Capture the cell that displays the provided text and extract its (X, Y) central coordinate. 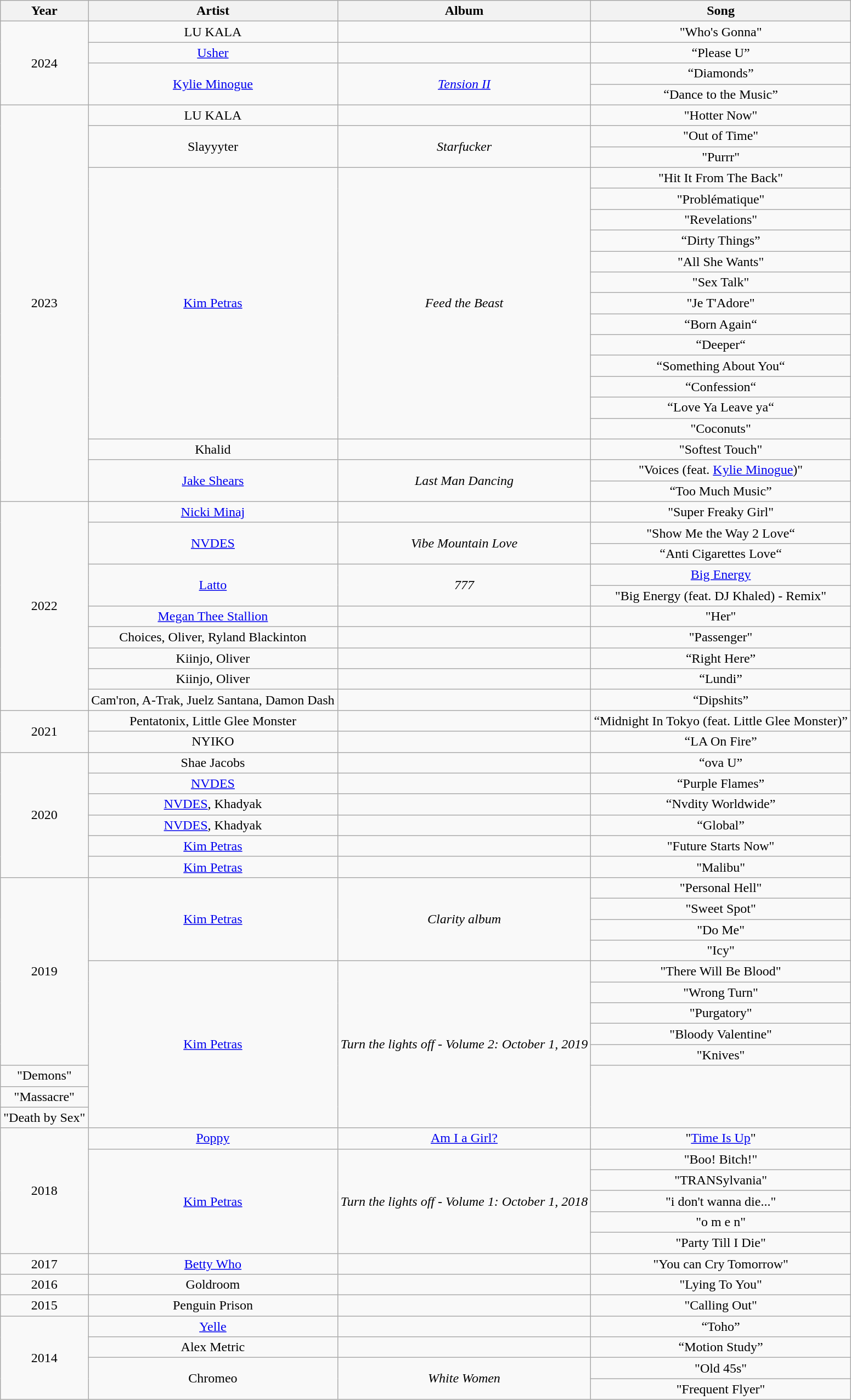
"Super Freaky Girl" (721, 512)
Album (464, 11)
"Coconuts" (721, 428)
Feed the Beast (464, 303)
2017 (44, 1263)
Starfucker (464, 146)
“Born Again“ (721, 324)
Vibe Mountain Love (464, 543)
"Old 45s" (721, 1368)
“Purple Flames” (721, 783)
"You can Cry Tomorrow" (721, 1263)
“Anti Cigarettes Love“ (721, 554)
“Midnight In Tokyo (feat. Little Glee Monster)” (721, 721)
Song (721, 11)
2024 (44, 63)
"All She Wants" (721, 262)
"Personal Hell" (721, 888)
"Her" (721, 617)
Khalid (213, 449)
"Do Me" (721, 930)
“Love Ya Leave ya“ (721, 408)
"Lying To You" (721, 1285)
Am I a Girl? (464, 1138)
“Deeper“ (721, 345)
Goldroom (213, 1285)
Last Man Dancing (464, 481)
2016 (44, 1285)
"Out of Time" (721, 136)
"Passenger" (721, 637)
Latto (213, 585)
Poppy (213, 1138)
"Sweet Spot" (721, 908)
"Malibu" (721, 867)
NYIKO (213, 742)
2021 (44, 731)
2018 (44, 1190)
"Demons" (44, 1076)
"Future Starts Now" (721, 846)
"Bloody Valentine" (721, 1034)
Yelle (213, 1326)
"TRANSylvania" (721, 1180)
"i don't wanna die..." (721, 1201)
"o m e n" (721, 1222)
"Show Me the Way 2 Love“ (721, 533)
“Diamonds” (721, 74)
“Toho” (721, 1326)
“Too Much Music” (721, 491)
2015 (44, 1306)
Alex Metric (213, 1347)
“Something About You“ (721, 366)
"Hit It From The Back" (721, 178)
“Motion Study” (721, 1347)
2019 (44, 971)
Choices, Oliver, Ryland Blackinton (213, 637)
"Calling Out" (721, 1306)
“Dance to the Music” (721, 94)
Jake Shears (213, 481)
"Time Is Up" (721, 1138)
Artist (213, 11)
“ova U” (721, 763)
"Hotter Now" (721, 115)
777 (464, 585)
“Nvdity Worldwide” (721, 804)
"Massacre" (44, 1097)
Clarity album (464, 919)
Big Energy (721, 574)
“Dirty Things” (721, 240)
2020 (44, 815)
"Revelations" (721, 219)
"Knives" (721, 1055)
“Confession“ (721, 387)
"Wrong Turn" (721, 992)
Shae Jacobs (213, 763)
"Who's Gonna" (721, 32)
Kylie Minogue (213, 84)
Pentatonix, Little Glee Monster (213, 721)
"Purgatory" (721, 1013)
Megan Thee Stallion (213, 617)
2023 (44, 303)
“LA On Fire” (721, 742)
Penguin Prison (213, 1306)
Chromeo (213, 1379)
Betty Who (213, 1263)
Usher (213, 53)
Nicki Minaj (213, 512)
“Right Here” (721, 658)
Year (44, 11)
"Je T'Adore" (721, 303)
"Sex Talk" (721, 283)
“Dipshits” (721, 700)
"There Will Be Blood" (721, 972)
Turn the lights off - Volume 2: October 1, 2019 (464, 1045)
"Death by Sex" (44, 1117)
“Global” (721, 825)
"Icy" (721, 951)
"Softest Touch" (721, 449)
Slayyyter (213, 146)
"Boo! Bitch!" (721, 1159)
White Women (464, 1379)
2014 (44, 1358)
"Frequent Flyer" (721, 1389)
Turn the lights off - Volume 1: October 1, 2018 (464, 1201)
"Purrr" (721, 157)
"Voices (feat. Kylie Minogue)" (721, 470)
"Party Till I Die" (721, 1243)
Cam'ron, A-Trak, Juelz Santana, Damon Dash (213, 700)
“Lundi” (721, 679)
2022 (44, 606)
"Big Energy (feat. DJ Khaled) - Remix" (721, 595)
“Please U” (721, 53)
Tension II (464, 84)
"Problématique" (721, 199)
